Pinpoint the cell where the given text exists, returning its [x, y] midpoint coordinate. 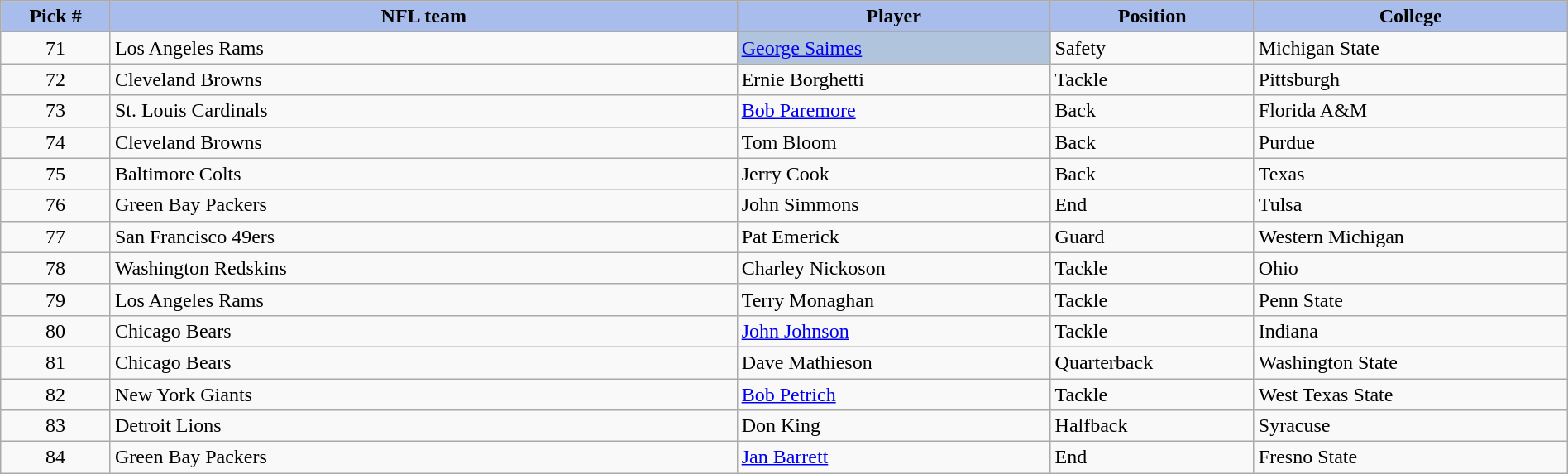
Ernie Borghetti [893, 79]
Penn State [1411, 299]
West Texas State [1411, 395]
Player [893, 17]
Florida A&M [1411, 111]
Jan Barrett [893, 457]
Quarterback [1152, 362]
Bob Petrich [893, 395]
Don King [893, 426]
Western Michigan [1411, 237]
80 [56, 331]
St. Louis Cardinals [423, 111]
Tulsa [1411, 205]
Syracuse [1411, 426]
Michigan State [1411, 48]
Terry Monaghan [893, 299]
Washington State [1411, 362]
NFL team [423, 17]
San Francisco 49ers [423, 237]
71 [56, 48]
Safety [1152, 48]
78 [56, 268]
Pick # [56, 17]
84 [56, 457]
Pat Emerick [893, 237]
Purdue [1411, 142]
George Saimes [893, 48]
New York Giants [423, 395]
Texas [1411, 174]
73 [56, 111]
Fresno State [1411, 457]
Ohio [1411, 268]
College [1411, 17]
Tom Bloom [893, 142]
John Johnson [893, 331]
Detroit Lions [423, 426]
Bob Paremore [893, 111]
Baltimore Colts [423, 174]
Indiana [1411, 331]
75 [56, 174]
Jerry Cook [893, 174]
Charley Nickoson [893, 268]
81 [56, 362]
83 [56, 426]
Halfback [1152, 426]
Position [1152, 17]
Dave Mathieson [893, 362]
77 [56, 237]
John Simmons [893, 205]
79 [56, 299]
72 [56, 79]
74 [56, 142]
82 [56, 395]
Washington Redskins [423, 268]
76 [56, 205]
Guard [1152, 237]
Pittsburgh [1411, 79]
